Find where the given text appears and provide that cell's center as (X, Y) coordinate. 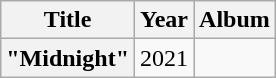
Year (164, 20)
Album (235, 20)
Title (68, 20)
2021 (164, 58)
"Midnight" (68, 58)
